Identify which cell holds the provided text, then report its (X, Y) central coordinate. 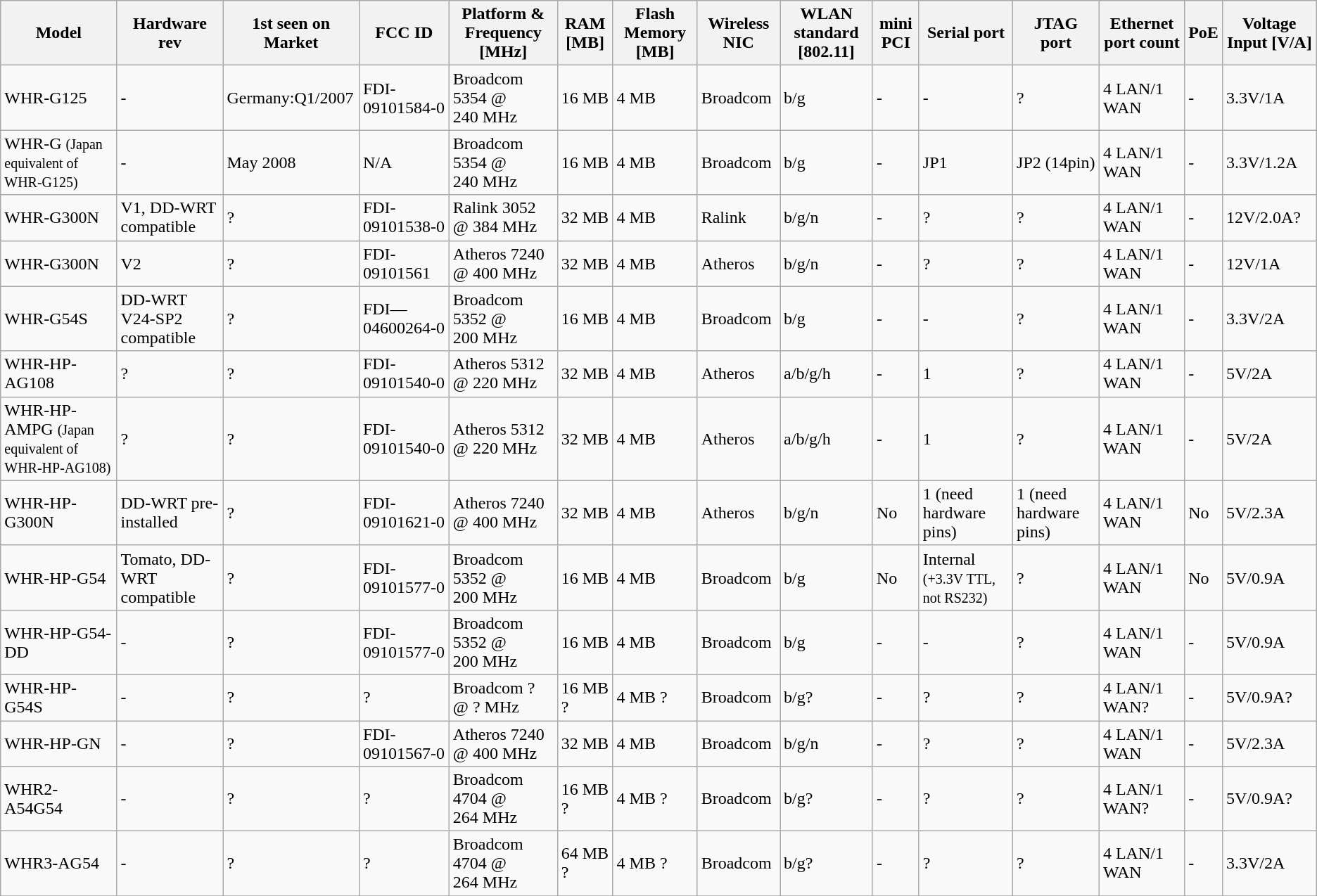
DD-WRT V24-SP2 compatible (170, 319)
Internal (+3.3V TTL, not RS232) (965, 577)
JP2 (14pin) (1057, 162)
3.3V/1.2A (1269, 162)
WLAN standard [802.11] (827, 33)
RAM [MB] (585, 33)
WHR-HP-G300N (59, 513)
JTAG port (1057, 33)
WHR-HP-AMPG (Japan equivalent of WHR-HP-AG108) (59, 439)
FDI-09101567-0 (404, 743)
3.3V/1A (1269, 98)
1st seen on Market (291, 33)
Broadcom ? @ ? MHz (503, 698)
Hardware rev (170, 33)
JP1 (965, 162)
WHR-HP-G54 (59, 577)
mini PCI (896, 33)
PoE (1204, 33)
Germany:Q1/2007 (291, 98)
V1, DD-WRT compatible (170, 218)
WHR-G (Japan equivalent of WHR-G125) (59, 162)
N/A (404, 162)
Wireless NIC (739, 33)
12V/1A (1269, 263)
V2 (170, 263)
FDI-09101584-0 (404, 98)
FDI-09101538-0 (404, 218)
FDI—04600264-0 (404, 319)
Ethernet port count (1141, 33)
Flash Memory [MB] (655, 33)
Tomato, DD-WRT compatible (170, 577)
DD-WRT pre-installed (170, 513)
FDI-09101561 (404, 263)
FCC ID (404, 33)
WHR-HP-AG108 (59, 374)
WHR-G54S (59, 319)
WHR-HP-G54-DD (59, 642)
WHR-G125 (59, 98)
64 MB ? (585, 864)
Model (59, 33)
WHR2-A54G54 (59, 799)
Platform & Frequency [MHz] (503, 33)
WHR-HP-GN (59, 743)
Serial port (965, 33)
Ralink (739, 218)
Ralink 3052 @ 384 MHz (503, 218)
12V/2.0A? (1269, 218)
Voltage Input [V/A] (1269, 33)
May 2008 (291, 162)
WHR3-AG54 (59, 864)
FDI-09101621-0 (404, 513)
WHR-HP-G54S (59, 698)
